Extract the [X, Y] coordinate from the center of the cell holding the provided text.  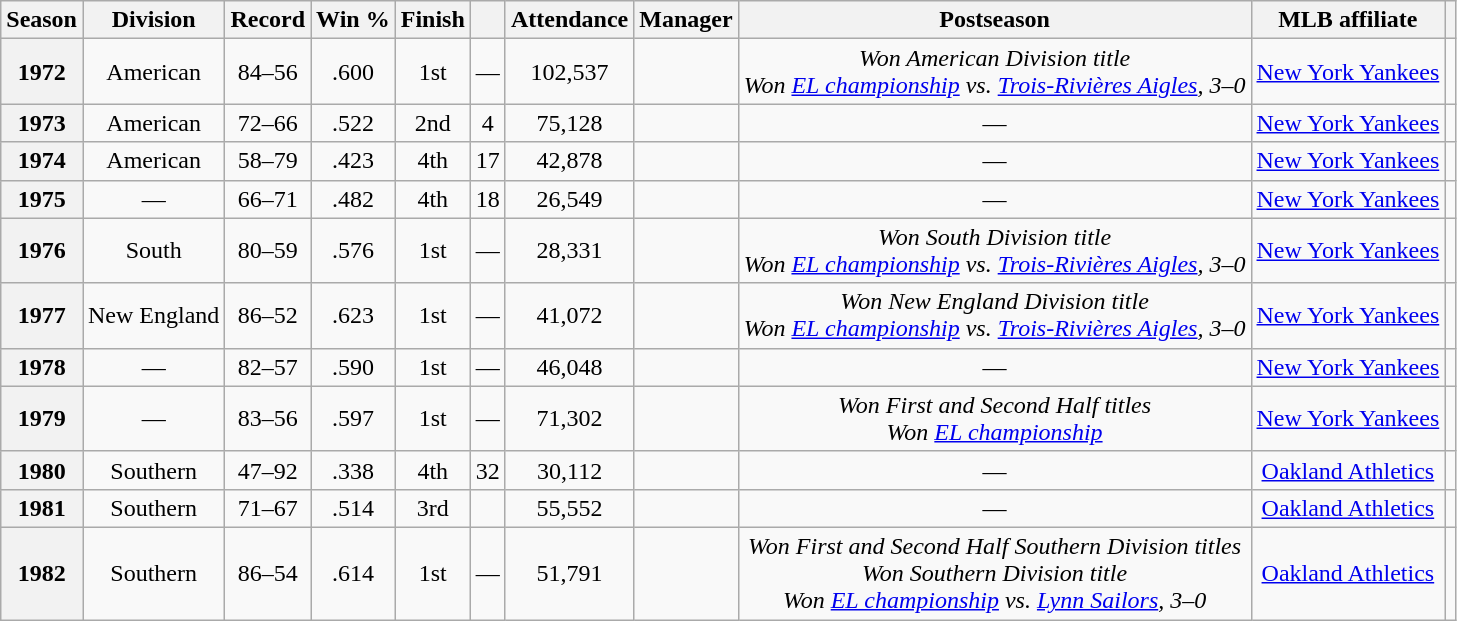
New England [153, 316]
83–56 [268, 418]
2nd [432, 123]
.600 [354, 72]
86–54 [268, 573]
Won First and Second Half Southern Division titlesWon Southern Division titleWon EL championship vs. Lynn Sailors, 3–0 [994, 573]
Division [153, 20]
Finish [432, 20]
46,048 [569, 367]
South [153, 250]
71,302 [569, 418]
1978 [42, 367]
86–52 [268, 316]
66–71 [268, 199]
.597 [354, 418]
MLB affiliate [1348, 20]
1979 [42, 418]
28,331 [569, 250]
Win % [354, 20]
.576 [354, 250]
71–67 [268, 508]
1974 [42, 161]
1981 [42, 508]
Record [268, 20]
102,537 [569, 72]
1982 [42, 573]
Won First and Second Half titlesWon EL championship [994, 418]
42,878 [569, 161]
Won South Division titleWon EL championship vs. Trois-Rivières Aigles, 3–0 [994, 250]
Postseason [994, 20]
1980 [42, 470]
47–92 [268, 470]
.522 [354, 123]
1977 [42, 316]
1973 [42, 123]
75,128 [569, 123]
Season [42, 20]
41,072 [569, 316]
1976 [42, 250]
80–59 [268, 250]
3rd [432, 508]
.614 [354, 573]
17 [488, 161]
Won New England Division titleWon EL championship vs. Trois-Rivières Aigles, 3–0 [994, 316]
.514 [354, 508]
55,552 [569, 508]
72–66 [268, 123]
1972 [42, 72]
84–56 [268, 72]
.590 [354, 367]
.623 [354, 316]
82–57 [268, 367]
.482 [354, 199]
18 [488, 199]
30,112 [569, 470]
58–79 [268, 161]
26,549 [569, 199]
Attendance [569, 20]
32 [488, 470]
51,791 [569, 573]
.423 [354, 161]
1975 [42, 199]
4 [488, 123]
Won American Division titleWon EL championship vs. Trois-Rivières Aigles, 3–0 [994, 72]
.338 [354, 470]
Manager [686, 20]
